From the cell containing the given text, extract its center point as [x, y] coordinate. 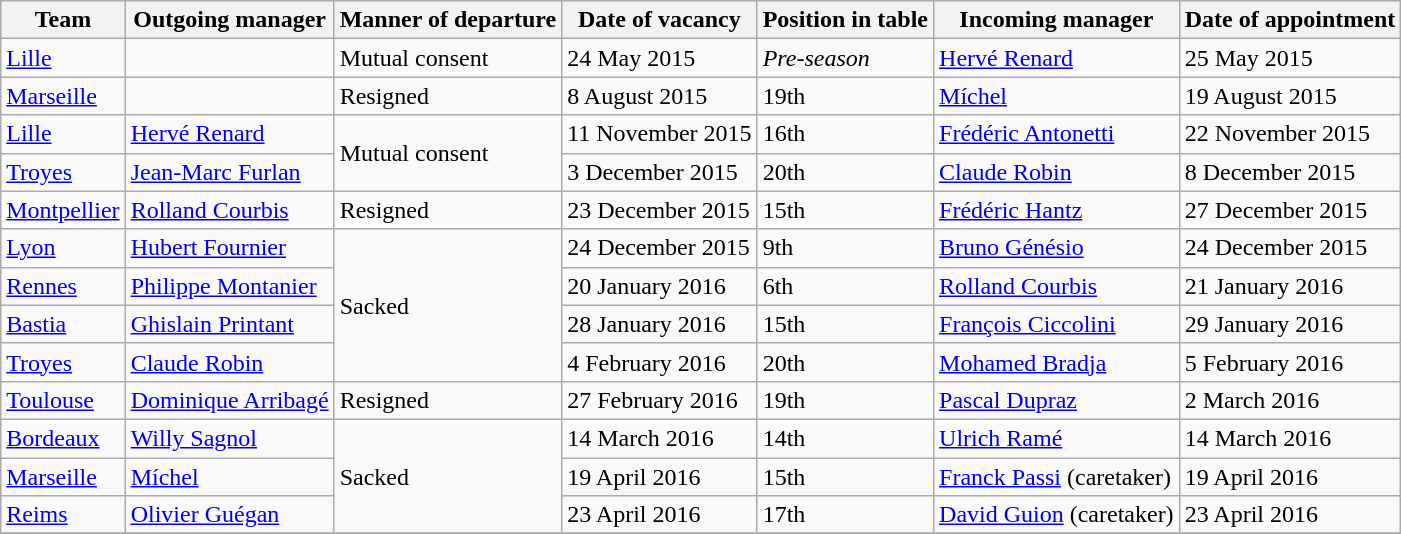
Frédéric Antonetti [1057, 134]
28 January 2016 [660, 324]
23 December 2015 [660, 210]
Date of vacancy [660, 20]
27 December 2015 [1290, 210]
Manner of departure [448, 20]
Montpellier [63, 210]
16th [845, 134]
4 February 2016 [660, 362]
8 December 2015 [1290, 172]
Ulrich Ramé [1057, 438]
2 March 2016 [1290, 400]
Dominique Arribagé [230, 400]
5 February 2016 [1290, 362]
Hubert Fournier [230, 248]
Pascal Dupraz [1057, 400]
20 January 2016 [660, 286]
9th [845, 248]
11 November 2015 [660, 134]
27 February 2016 [660, 400]
3 December 2015 [660, 172]
Reims [63, 515]
François Ciccolini [1057, 324]
Team [63, 20]
Incoming manager [1057, 20]
14th [845, 438]
22 November 2015 [1290, 134]
21 January 2016 [1290, 286]
Toulouse [63, 400]
Mohamed Bradja [1057, 362]
Franck Passi (caretaker) [1057, 477]
Lyon [63, 248]
19 August 2015 [1290, 96]
Willy Sagnol [230, 438]
Date of appointment [1290, 20]
Jean-Marc Furlan [230, 172]
Pre-season [845, 58]
Frédéric Hantz [1057, 210]
Bruno Génésio [1057, 248]
24 May 2015 [660, 58]
8 August 2015 [660, 96]
Philippe Montanier [230, 286]
Ghislain Printant [230, 324]
Olivier Guégan [230, 515]
25 May 2015 [1290, 58]
Rennes [63, 286]
Position in table [845, 20]
David Guion (caretaker) [1057, 515]
Bastia [63, 324]
Bordeaux [63, 438]
17th [845, 515]
6th [845, 286]
Outgoing manager [230, 20]
29 January 2016 [1290, 324]
